Extract the (x, y) coordinate from the center of the cell holding the provided text.  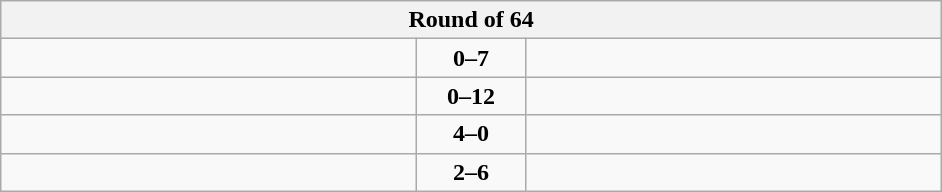
0–12 (472, 96)
0–7 (472, 58)
Round of 64 (472, 20)
2–6 (472, 172)
4–0 (472, 134)
